Detect which cell encompasses the target text, then output its (X, Y) center coordinate. 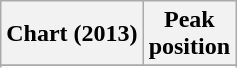
Chart (2013) (72, 34)
Peakposition (189, 34)
